Scan for the cell matching the given text and deliver its (X, Y) coordinate at center. 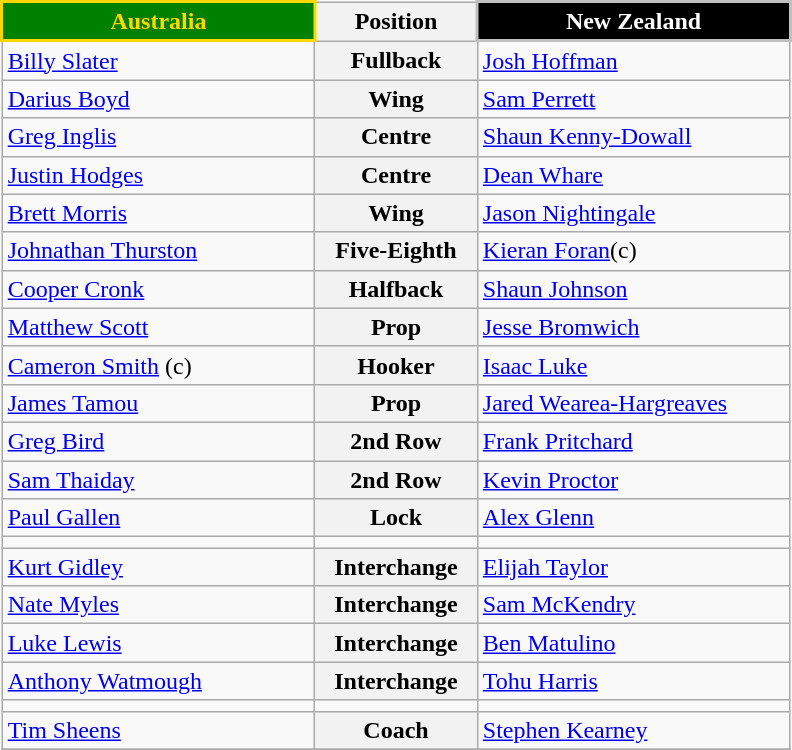
Sam Thaiday (158, 479)
Alex Glenn (634, 518)
Jesse Bromwich (634, 327)
Paul Gallen (158, 518)
Fullback (396, 60)
New Zealand (634, 22)
Shaun Johnson (634, 289)
Greg Bird (158, 441)
Halfback (396, 289)
Nate Myles (158, 605)
Isaac Luke (634, 365)
James Tamou (158, 403)
Justin Hodges (158, 175)
Anthony Watmough (158, 681)
Sam Perrett (634, 99)
Sam McKendry (634, 605)
Jared Wearea-Hargreaves (634, 403)
Position (396, 22)
Kieran Foran(c) (634, 251)
Australia (158, 22)
Billy Slater (158, 60)
Frank Pritchard (634, 441)
Hooker (396, 365)
Jason Nightingale (634, 213)
Greg Inglis (158, 137)
Matthew Scott (158, 327)
Cameron Smith (c) (158, 365)
Kevin Proctor (634, 479)
Kurt Gidley (158, 567)
Dean Whare (634, 175)
Luke Lewis (158, 643)
Tim Sheens (158, 730)
Darius Boyd (158, 99)
Lock (396, 518)
Shaun Kenny-Dowall (634, 137)
Johnathan Thurston (158, 251)
Elijah Taylor (634, 567)
Five-Eighth (396, 251)
Brett Morris (158, 213)
Coach (396, 730)
Cooper Cronk (158, 289)
Ben Matulino (634, 643)
Josh Hoffman (634, 60)
Tohu Harris (634, 681)
Stephen Kearney (634, 730)
